Find where the given text appears and provide that cell's center as [x, y] coordinate. 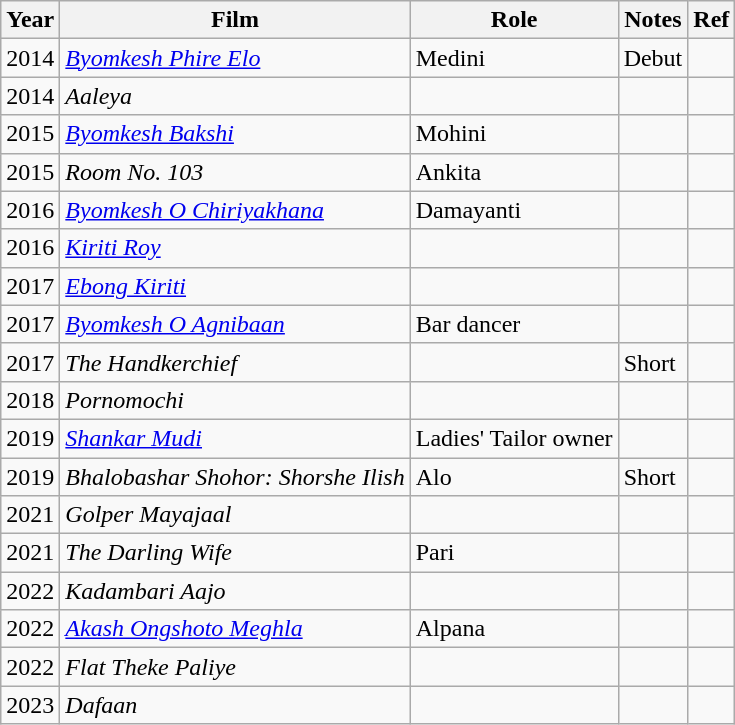
Alpana [514, 629]
2023 [30, 705]
Medini [514, 58]
Shankar Mudi [235, 438]
Ladies' Tailor owner [514, 438]
Role [514, 20]
Debut [653, 58]
Byomkesh Phire Elo [235, 58]
2018 [30, 400]
Mohini [514, 134]
Bar dancer [514, 324]
Film [235, 20]
Golper Mayajaal [235, 515]
The Handkerchief [235, 362]
Year [30, 20]
Ebong Kiriti [235, 286]
Akash Ongshoto Meghla [235, 629]
Room No. 103 [235, 172]
Pari [514, 553]
Notes [653, 20]
The Darling Wife [235, 553]
Kiriti Roy [235, 248]
Flat Theke Paliye [235, 667]
Ref [712, 20]
Byomkesh O Agnibaan [235, 324]
Ankita [514, 172]
Bhalobashar Shohor: Shorshe Ilish [235, 477]
Alo [514, 477]
Dafaan [235, 705]
Damayanti [514, 210]
Byomkesh O Chiriyakhana [235, 210]
Aaleya [235, 96]
Byomkesh Bakshi [235, 134]
Kadambari Aajo [235, 591]
Pornomochi [235, 400]
